Determine the [X, Y] coordinate at the center of the cell enclosing the given text.  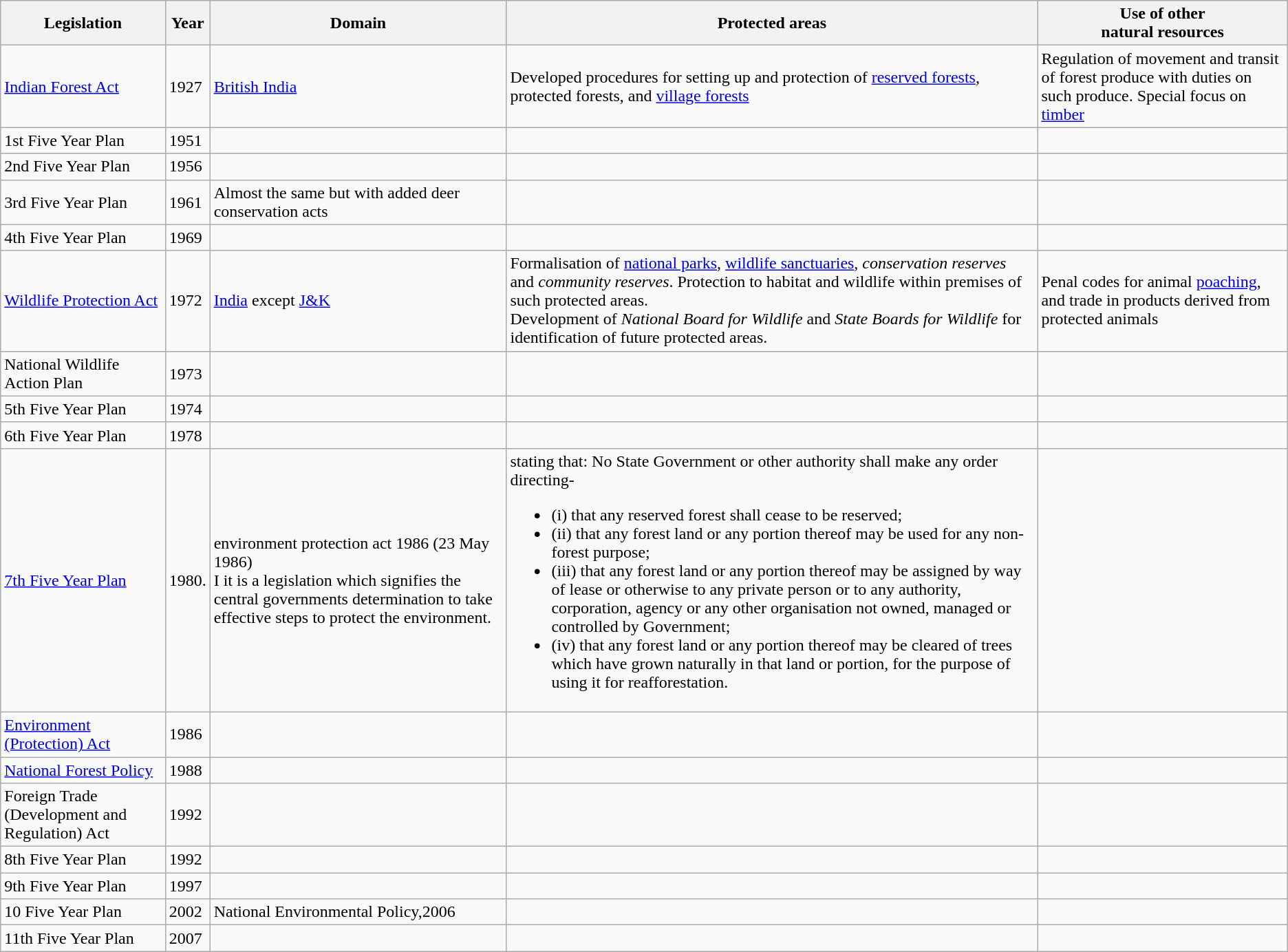
Environment (Protection) Act [83, 734]
11th Five Year Plan [83, 938]
1997 [187, 886]
Developed procedures for setting up and protection of reserved forests, protected forests, and village forests [772, 87]
1972 [187, 301]
1978 [187, 435]
Use of othernatural resources [1163, 23]
1st Five Year Plan [83, 140]
National Environmental Policy,2006 [358, 912]
9th Five Year Plan [83, 886]
5th Five Year Plan [83, 409]
2002 [187, 912]
Almost the same but with added deer conservation acts [358, 202]
1973 [187, 373]
1951 [187, 140]
National Wildlife Action Plan [83, 373]
1956 [187, 167]
India except J&K [358, 301]
Penal codes for animal poaching, and trade in products derived from protected animals [1163, 301]
8th Five Year Plan [83, 860]
1969 [187, 237]
National Forest Policy [83, 770]
1980. [187, 580]
Regulation of movement and transit of forest produce with duties on such produce. Special focus on timber [1163, 87]
1988 [187, 770]
British India [358, 87]
Protected areas [772, 23]
2nd Five Year Plan [83, 167]
4th Five Year Plan [83, 237]
Year [187, 23]
Wildlife Protection Act [83, 301]
1927 [187, 87]
10 Five Year Plan [83, 912]
1986 [187, 734]
1961 [187, 202]
1974 [187, 409]
Legislation [83, 23]
6th Five Year Plan [83, 435]
Domain [358, 23]
Indian Forest Act [83, 87]
Foreign Trade (Development and Regulation) Act [83, 815]
7th Five Year Plan [83, 580]
2007 [187, 938]
3rd Five Year Plan [83, 202]
